Output the (x, y) coordinate of the center of the cell containing the given text.  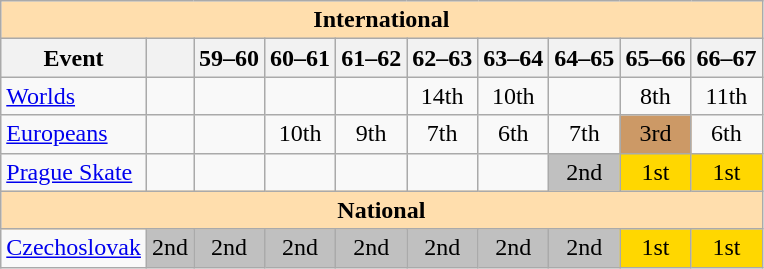
60–61 (300, 58)
66–67 (726, 58)
61–62 (372, 58)
3rd (656, 134)
Czechoslovak (74, 248)
63–64 (514, 58)
National (382, 210)
65–66 (656, 58)
Europeans (74, 134)
Prague Skate (74, 172)
International (382, 20)
64–65 (584, 58)
14th (442, 96)
9th (372, 134)
11th (726, 96)
59–60 (230, 58)
8th (656, 96)
Event (74, 58)
Worlds (74, 96)
62–63 (442, 58)
